Find where the given text appears and provide that cell's center as (x, y) coordinate. 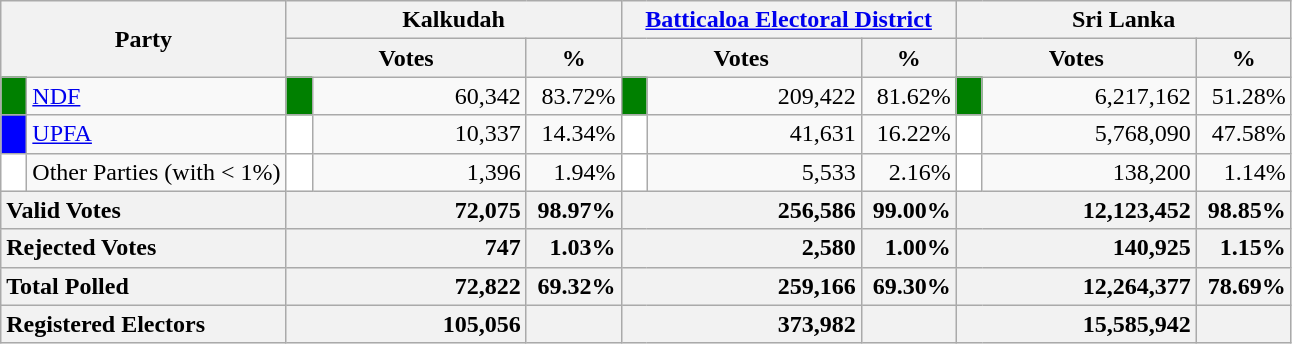
78.69% (1244, 286)
2,580 (741, 248)
12,123,452 (1076, 210)
1.94% (574, 172)
140,925 (1076, 248)
69.30% (908, 286)
209,422 (754, 96)
12,264,377 (1076, 286)
1.00% (908, 248)
69.32% (574, 286)
60,342 (419, 96)
138,200 (1089, 172)
Batticaloa Electoral District (788, 20)
NDF (156, 96)
747 (406, 248)
15,585,942 (1076, 324)
UPFA (156, 134)
14.34% (574, 134)
373,982 (741, 324)
1,396 (419, 172)
105,056 (406, 324)
5,533 (754, 172)
1.14% (1244, 172)
2.16% (908, 172)
Valid Votes (144, 210)
6,217,162 (1089, 96)
98.85% (1244, 210)
83.72% (574, 96)
Sri Lanka (1124, 20)
72,075 (406, 210)
72,822 (406, 286)
Rejected Votes (144, 248)
41,631 (754, 134)
1.03% (574, 248)
47.58% (1244, 134)
256,586 (741, 210)
1.15% (1244, 248)
81.62% (908, 96)
16.22% (908, 134)
10,337 (419, 134)
99.00% (908, 210)
259,166 (741, 286)
5,768,090 (1089, 134)
Kalkudah (454, 20)
Registered Electors (144, 324)
Other Parties (with < 1%) (156, 172)
98.97% (574, 210)
Total Polled (144, 286)
Party (144, 39)
51.28% (1244, 96)
